Scan for the cell matching the given text and deliver its (X, Y) coordinate at center. 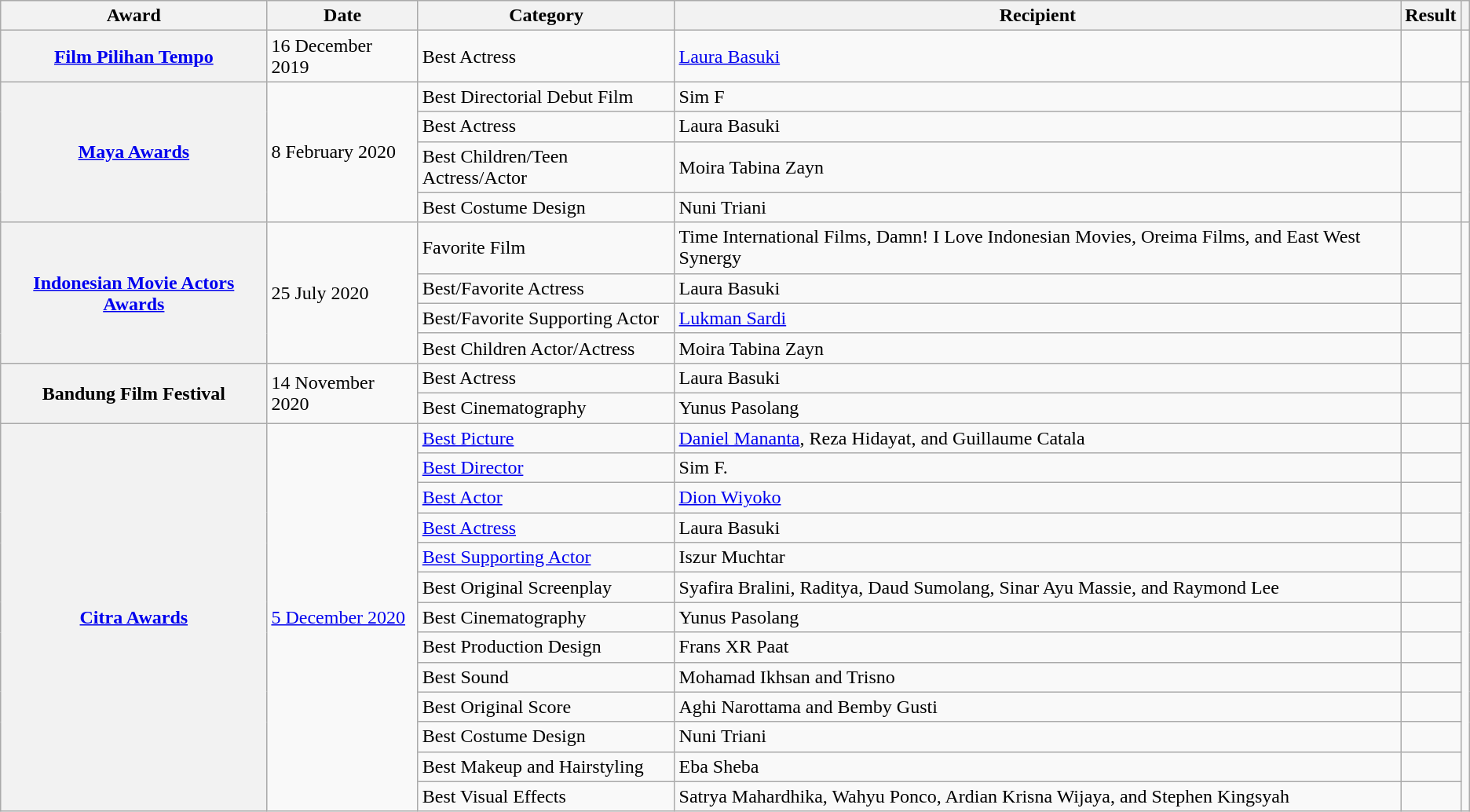
Mohamad Ikhsan and Trisno (1038, 677)
Best Makeup and Hairstyling (547, 766)
Result (1431, 16)
Lukman Sardi (1038, 318)
Category (547, 16)
Iszur Muchtar (1038, 558)
25 July 2020 (342, 292)
Satrya Mahardhika, Wahyu Ponco, Ardian Krisna Wijaya, and Stephen Kingsyah (1038, 796)
Syafira Bralini, Raditya, Daud Sumolang, Sinar Ayu Massie, and Raymond Lee (1038, 587)
Best Original Screenplay (547, 587)
Best Original Score (547, 707)
Best Supporting Actor (547, 558)
Favorite Film (547, 248)
Best/Favorite Supporting Actor (547, 318)
Sim F. (1038, 468)
Frans XR Paat (1038, 647)
Eba Sheba (1038, 766)
Daniel Mananta, Reza Hidayat, and Guillaume Catala (1038, 437)
Best Production Design (547, 647)
5 December 2020 (342, 617)
Best Children/Teen Actress/Actor (547, 166)
16 December 2019 (342, 57)
Recipient (1038, 16)
Citra Awards (133, 617)
Best Visual Effects (547, 796)
Date (342, 16)
Sim F (1038, 97)
Best Directorial Debut Film (547, 97)
Best/Favorite Actress (547, 288)
Best Children Actor/Actress (547, 348)
Film Pilihan Tempo (133, 57)
Best Sound (547, 677)
Maya Awards (133, 152)
14 November 2020 (342, 393)
Best Actor (547, 498)
Indonesian Movie Actors Awards (133, 292)
Time International Films, Damn! I Love Indonesian Movies, Oreima Films, and East West Synergy (1038, 248)
Aghi Narottama and Bemby Gusti (1038, 707)
Best Picture (547, 437)
8 February 2020 (342, 152)
Best Director (547, 468)
Award (133, 16)
Bandung Film Festival (133, 393)
Dion Wiyoko (1038, 498)
